Provide the [x, y] coordinate of the cell's center where the given text is located.  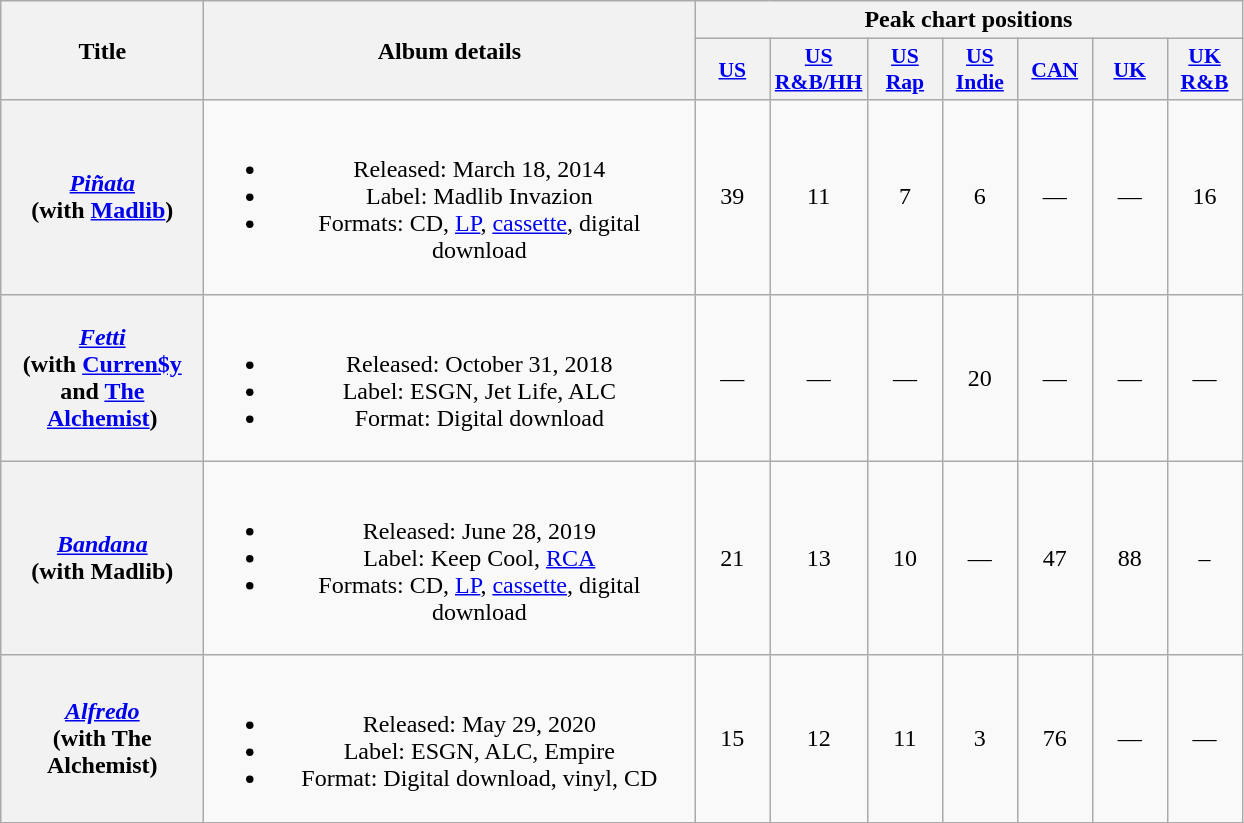
USRap [904, 70]
Title [102, 50]
USIndie [980, 70]
3 [980, 738]
Bandana(with Madlib) [102, 558]
USR&B/HH [819, 70]
13 [819, 558]
– [1204, 558]
76 [1054, 738]
6 [980, 197]
15 [732, 738]
US [732, 70]
10 [904, 558]
47 [1054, 558]
Released: May 29, 2020Label: ESGN, ALC, EmpireFormat: Digital download, vinyl, CD [450, 738]
Released: June 28, 2019Label: Keep Cool, RCAFormats: CD, LP, cassette, digital download [450, 558]
Released: October 31, 2018Label: ESGN, Jet Life, ALCFormat: Digital download [450, 378]
UK [1130, 70]
Released: March 18, 2014Label: Madlib InvazionFormats: CD, LP, cassette, digital download [450, 197]
Alfredo(with The Alchemist) [102, 738]
21 [732, 558]
12 [819, 738]
16 [1204, 197]
7 [904, 197]
88 [1130, 558]
39 [732, 197]
Peak chart positions [968, 20]
20 [980, 378]
CAN [1054, 70]
Album details [450, 50]
Piñata(with Madlib) [102, 197]
Fetti(with Curren$y and The Alchemist) [102, 378]
UKR&B [1204, 70]
